Pinpoint the cell where the given text exists, returning its [x, y] midpoint coordinate. 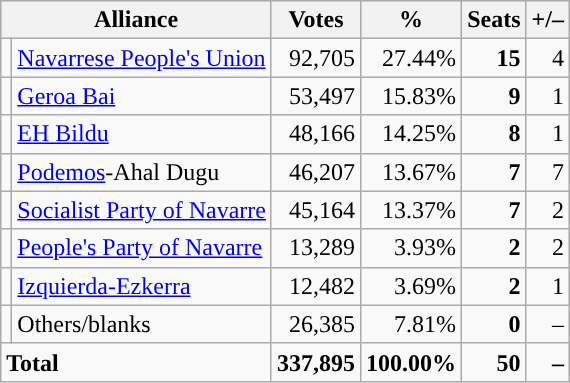
% [412, 20]
Podemos-Ahal Dugu [142, 172]
Socialist Party of Navarre [142, 210]
14.25% [412, 134]
7.81% [412, 324]
50 [494, 362]
Alliance [136, 20]
27.44% [412, 58]
46,207 [316, 172]
3.93% [412, 248]
48,166 [316, 134]
Izquierda-Ezkerra [142, 286]
13.67% [412, 172]
Others/blanks [142, 324]
0 [494, 324]
Navarrese People's Union [142, 58]
Votes [316, 20]
People's Party of Navarre [142, 248]
Total [136, 362]
53,497 [316, 96]
9 [494, 96]
4 [548, 58]
+/– [548, 20]
15.83% [412, 96]
8 [494, 134]
3.69% [412, 286]
15 [494, 58]
Seats [494, 20]
Geroa Bai [142, 96]
92,705 [316, 58]
EH Bildu [142, 134]
12,482 [316, 286]
337,895 [316, 362]
26,385 [316, 324]
100.00% [412, 362]
13.37% [412, 210]
45,164 [316, 210]
13,289 [316, 248]
